Return [X, Y] of the center of cell containing provided text 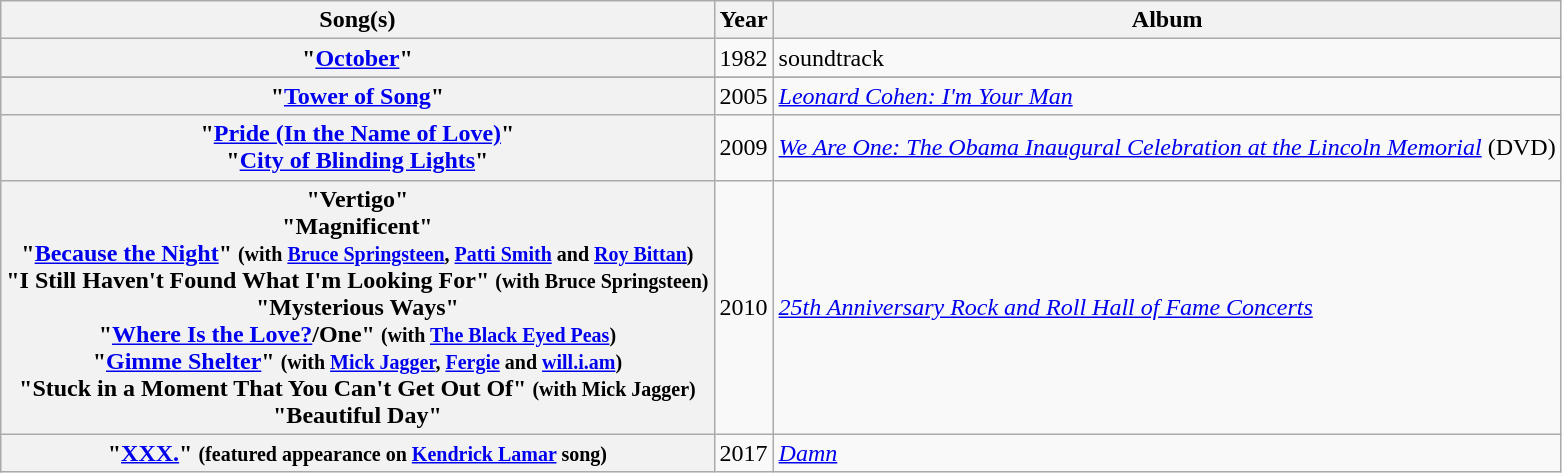
25th Anniversary Rock and Roll Hall of Fame Concerts [1167, 307]
2005 [744, 96]
Year [744, 20]
"Pride (In the Name of Love)""City of Blinding Lights" [358, 148]
Song(s) [358, 20]
Leonard Cohen: I'm Your Man [1167, 96]
soundtrack [1167, 58]
2010 [744, 307]
2017 [744, 453]
We Are One: The Obama Inaugural Celebration at the Lincoln Memorial (DVD) [1167, 148]
"October" [358, 58]
Damn [1167, 453]
2009 [744, 148]
1982 [744, 58]
"XXX." (featured appearance on Kendrick Lamar song) [358, 453]
"Tower of Song" [358, 96]
Album [1167, 20]
